Identify which cell holds the provided text, then report its (X, Y) central coordinate. 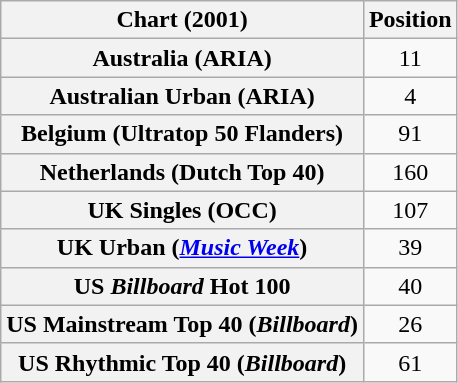
39 (410, 248)
91 (410, 134)
Netherlands (Dutch Top 40) (182, 172)
US Rhythmic Top 40 (Billboard) (182, 362)
Australia (ARIA) (182, 58)
4 (410, 96)
11 (410, 58)
Belgium (Ultratop 50 Flanders) (182, 134)
UK Urban (Music Week) (182, 248)
61 (410, 362)
US Billboard Hot 100 (182, 286)
US Mainstream Top 40 (Billboard) (182, 324)
160 (410, 172)
26 (410, 324)
UK Singles (OCC) (182, 210)
Chart (2001) (182, 20)
40 (410, 286)
Position (410, 20)
Australian Urban (ARIA) (182, 96)
107 (410, 210)
